Determine the [x, y] coordinate at the center of the cell enclosing the given text.  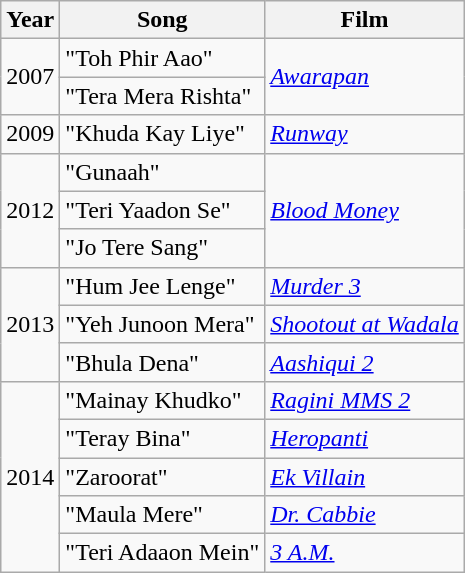
"Hum Jee Lenge" [162, 286]
2014 [30, 476]
"Jo Tere Sang" [162, 248]
"Yeh Junoon Mera" [162, 324]
Murder 3 [365, 286]
Dr. Cabbie [365, 515]
"Zaroorat" [162, 477]
Ek Villain [365, 477]
Runway [365, 134]
Heropanti [365, 438]
"Teri Yaadon Se" [162, 210]
Ragini MMS 2 [365, 400]
"Tera Mera Rishta" [162, 96]
"Khuda Kay Liye" [162, 134]
3 A.M. [365, 553]
Film [365, 20]
"Toh Phir Aao" [162, 58]
"Bhula Dena" [162, 362]
2007 [30, 77]
"Teri Adaaon Mein" [162, 553]
"Mainay Khudko" [162, 400]
2009 [30, 134]
Shootout at Wadala [365, 324]
"Gunaah" [162, 172]
2012 [30, 210]
Song [162, 20]
Awarapan [365, 77]
Aashiqui 2 [365, 362]
Year [30, 20]
"Maula Mere" [162, 515]
Blood Money [365, 210]
2013 [30, 324]
"Teray Bina" [162, 438]
